Return [x, y] of the center of cell containing provided text 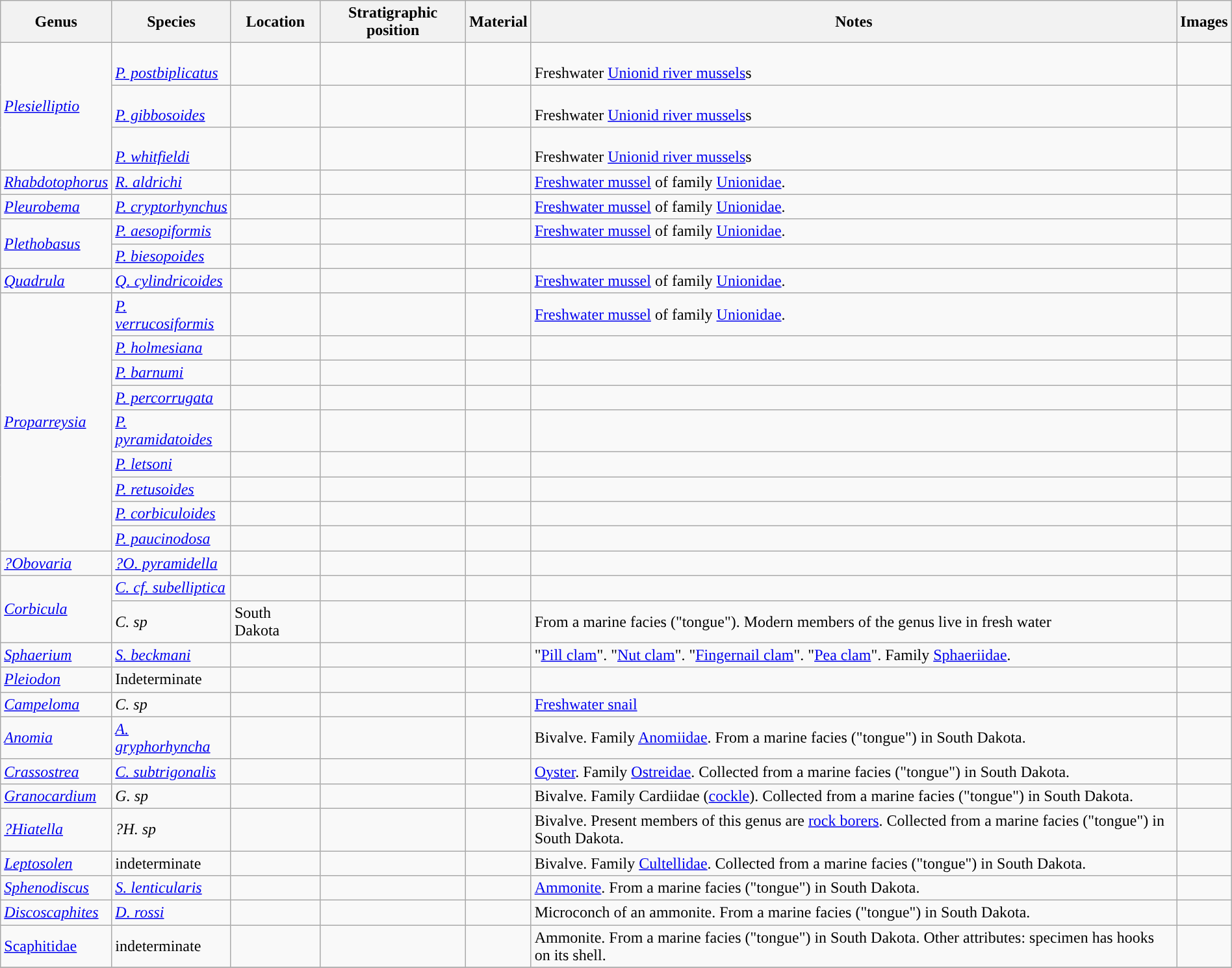
Species [172, 22]
C. subtrigonalis [172, 771]
P. whitfieldi [172, 148]
Location [276, 22]
D. rossi [172, 913]
Q. cylindricoides [172, 281]
Quadrula [56, 281]
P. paucinodosa [172, 539]
P. cryptorhynchus [172, 207]
Leptosolen [56, 863]
P. letsoni [172, 465]
C. cf. subelliptica [172, 588]
S. beckmani [172, 655]
Notes [854, 22]
Bivalve. Family Anomiidae. From a marine facies ("tongue") in South Dakota. [854, 738]
Indeterminate [172, 680]
G. sp [172, 796]
Bivalve. Family Cardiidae (cockle). Collected from a marine facies ("tongue") in South Dakota. [854, 796]
"Pill clam". "Nut clam". "Fingernail clam". "Pea clam". Family Sphaeriidae. [854, 655]
Ammonite. From a marine facies ("tongue") in South Dakota. [854, 888]
Rhabdotophorus [56, 182]
Corbicula [56, 609]
?Obovaria [56, 563]
S. lenticularis [172, 888]
Stratigraphic position [392, 22]
From a marine facies ("tongue"). Modern members of the genus live in fresh water [854, 621]
?O. pyramidella [172, 563]
A. gryphorhyncha [172, 738]
Anomia [56, 738]
Freshwater snail [854, 704]
Sphenodiscus [56, 888]
Plethobasus [56, 244]
P. postbiplicatus [172, 64]
?Hiatella [56, 829]
Sphaerium [56, 655]
Genus [56, 22]
P. retusoides [172, 489]
Ammonite. From a marine facies ("tongue") in South Dakota. Other attributes: specimen has hooks on its shell. [854, 946]
Bivalve. Family Cultellidae. Collected from a marine facies ("tongue") in South Dakota. [854, 863]
P. holmesiana [172, 348]
Images [1204, 22]
Campeloma [56, 704]
Microconch of an ammonite. From a marine facies ("tongue") in South Dakota. [854, 913]
P. biesopoides [172, 256]
P. aesopiformis [172, 231]
?H. sp [172, 829]
Proparreysia [56, 422]
Material [498, 22]
Discoscaphites [56, 913]
Oyster. Family Ostreidae. Collected from a marine facies ("tongue") in South Dakota. [854, 771]
P. gibbosoides [172, 107]
P. barnumi [172, 372]
P. pyramidatoides [172, 431]
R. aldrichi [172, 182]
Pleiodon [56, 680]
Plesielliptio [56, 107]
Pleurobema [56, 207]
Scaphitidae [56, 946]
P. verrucosiformis [172, 314]
Granocardium [56, 796]
P. corbiculoides [172, 514]
South Dakota [276, 621]
P. percorrugata [172, 397]
Bivalve. Present members of this genus are rock borers. Collected from a marine facies ("tongue") in South Dakota. [854, 829]
Crassostrea [56, 771]
